Provide the (x, y) coordinate of the cell's center where the given text is located.  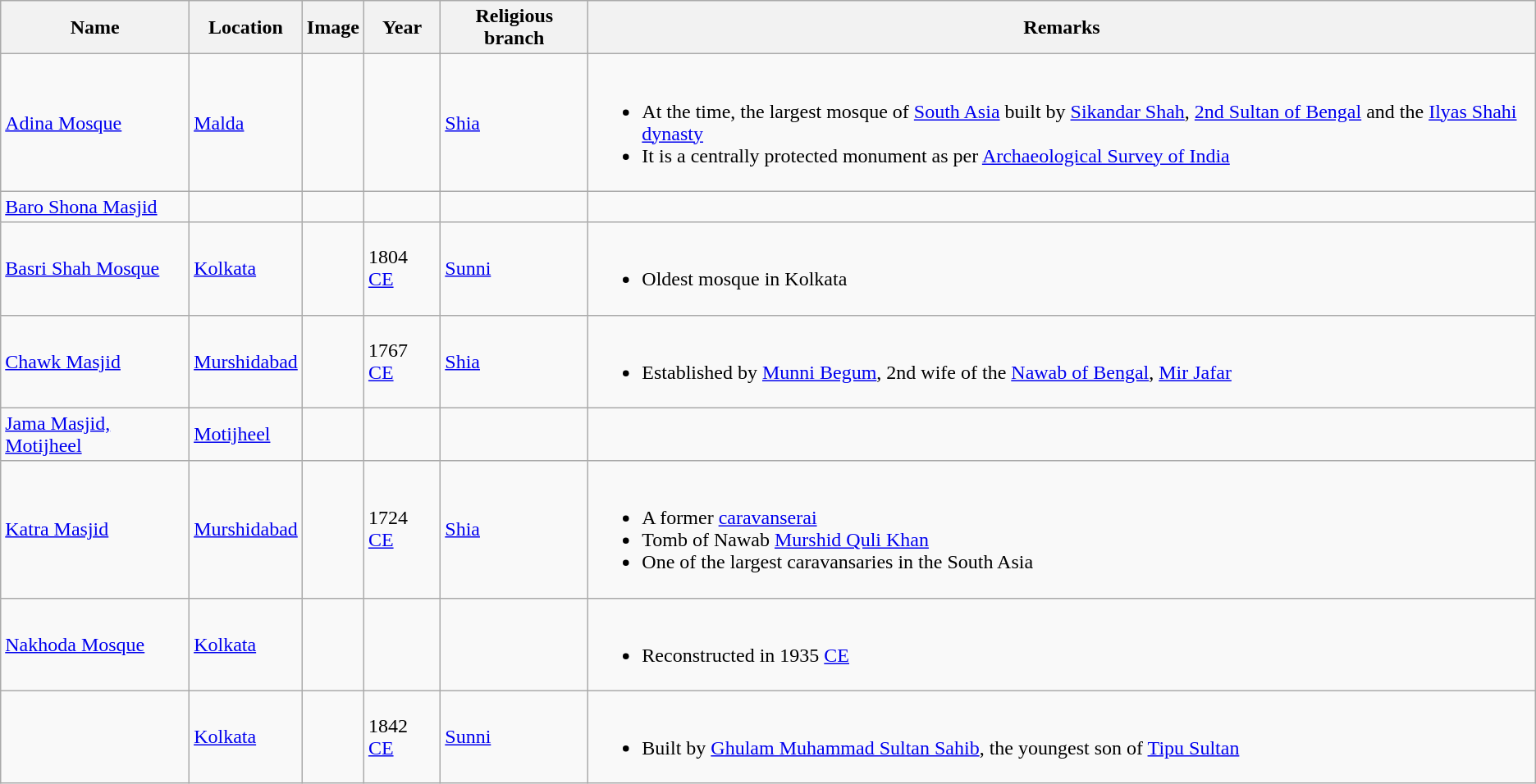
Year (402, 28)
Nakhoda Mosque (95, 645)
1767 CE (402, 361)
A former caravanseraiTomb of Nawab Murshid Quli KhanOne of the largest caravansaries in the South Asia (1062, 530)
Katra Masjid (95, 530)
Adina Mosque (95, 123)
Baro Shona Masjid (95, 207)
Jama Masjid, Motijheel (95, 435)
1842 CE (402, 736)
Religious branch (514, 28)
Oldest mosque in Kolkata (1062, 269)
Established by Munni Begum, 2nd wife of the Nawab of Bengal, Mir Jafar (1062, 361)
Remarks (1062, 28)
Basri Shah Mosque (95, 269)
1724 CE (402, 530)
Malda (246, 123)
Name (95, 28)
Built by Ghulam Muhammad Sultan Sahib, the youngest son of Tipu Sultan (1062, 736)
Image (333, 28)
Motijheel (246, 435)
Chawk Masjid (95, 361)
Location (246, 28)
1804 CE (402, 269)
Reconstructed in 1935 CE (1062, 645)
